Return (x, y) of the center of cell containing provided text 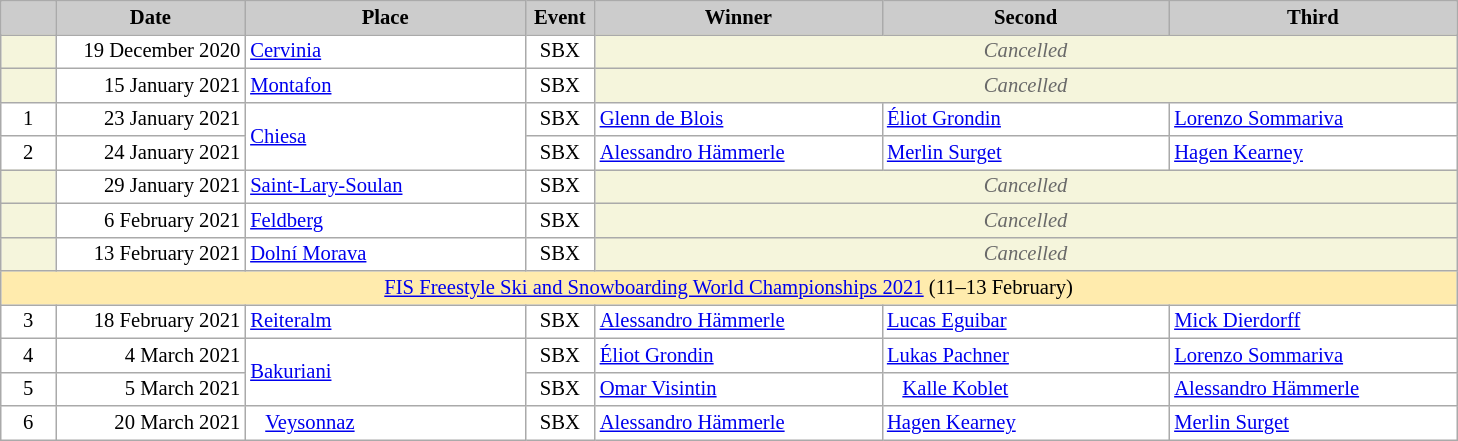
Feldberg (385, 220)
1 (28, 119)
29 January 2021 (151, 186)
Veysonnaz (385, 423)
4 (28, 355)
Cervinia (385, 51)
FIS Freestyle Ski and Snowboarding World Championships 2021 (11–13 February) (729, 287)
Mick Dierdorff (1312, 321)
Lucas Eguibar (1026, 321)
6 February 2021 (151, 220)
23 January 2021 (151, 119)
Saint-Lary-Soulan (385, 186)
18 February 2021 (151, 321)
5 March 2021 (151, 389)
19 December 2020 (151, 51)
Winner (738, 17)
6 (28, 423)
Lukas Pachner (1026, 355)
Second (1026, 17)
Event (560, 17)
3 (28, 321)
Chiesa (385, 136)
Reiteralm (385, 321)
Dolní Morava (385, 254)
Kalle Koblet (1026, 389)
24 January 2021 (151, 153)
Montafon (385, 85)
Place (385, 17)
2 (28, 153)
Date (151, 17)
20 March 2021 (151, 423)
5 (28, 389)
4 March 2021 (151, 355)
Bakuriani (385, 372)
Omar Visintin (738, 389)
Third (1312, 17)
15 January 2021 (151, 85)
13 February 2021 (151, 254)
Glenn de Blois (738, 119)
